Extract the (x, y) coordinate from the center of the cell holding the provided text.  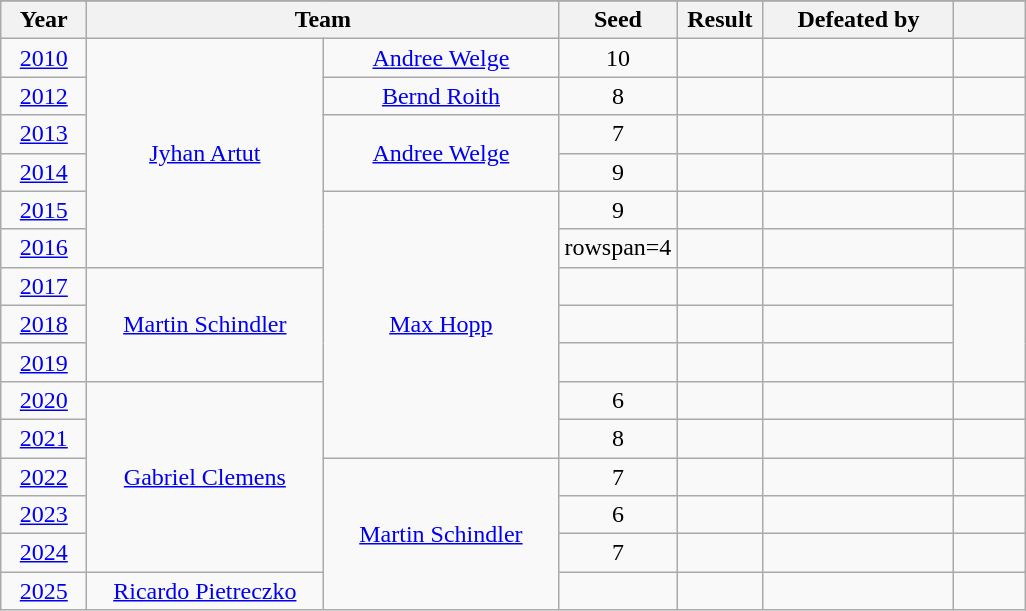
2010 (44, 58)
Jyhan Artut (205, 153)
Defeated by (858, 20)
Gabriel Clemens (205, 476)
2024 (44, 553)
2025 (44, 591)
2014 (44, 172)
Seed (618, 20)
2016 (44, 248)
Team (323, 20)
2017 (44, 286)
2019 (44, 362)
Year (44, 20)
2013 (44, 134)
Max Hopp (441, 324)
Ricardo Pietreczko (205, 591)
Bernd Roith (441, 96)
2022 (44, 477)
2018 (44, 324)
10 (618, 58)
2021 (44, 438)
rowspan=4 (618, 248)
2015 (44, 210)
2023 (44, 515)
2020 (44, 400)
2012 (44, 96)
Result (720, 20)
